Determine the (X, Y) coordinate at the center of the cell enclosing the given text.  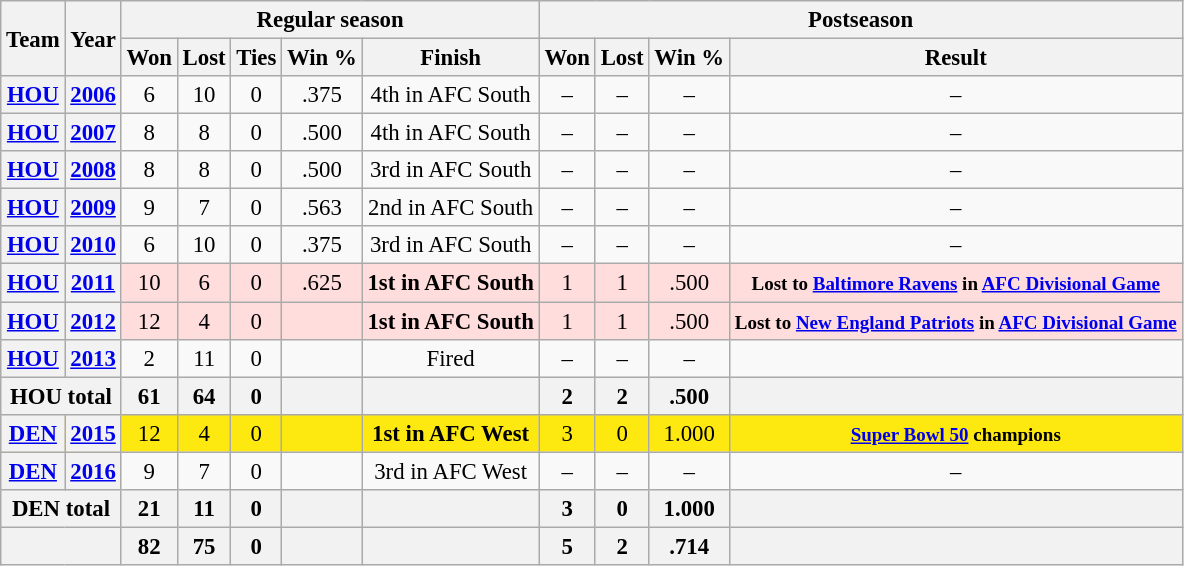
Finish (450, 58)
Lost to Baltimore Ravens in AFC Divisional Game (956, 283)
2013 (93, 358)
2010 (93, 245)
3rd in AFC West (450, 471)
Team (33, 38)
5 (567, 546)
2012 (93, 321)
2016 (93, 471)
DEN total (61, 509)
82 (149, 546)
1st in AFC West (450, 433)
2nd in AFC South (450, 208)
Fired (450, 358)
64 (204, 396)
2007 (93, 133)
2015 (93, 433)
2009 (93, 208)
Lost to New England Patriots in AFC Divisional Game (956, 321)
2011 (93, 283)
Ties (256, 58)
.563 (322, 208)
Postseason (860, 20)
21 (149, 509)
Regular season (330, 20)
75 (204, 546)
2008 (93, 170)
.625 (322, 283)
2006 (93, 95)
HOU total (61, 396)
.714 (689, 546)
Super Bowl 50 champions (956, 433)
Year (93, 38)
Result (956, 58)
61 (149, 396)
